Capture the cell that displays the provided text and extract its [X, Y] central coordinate. 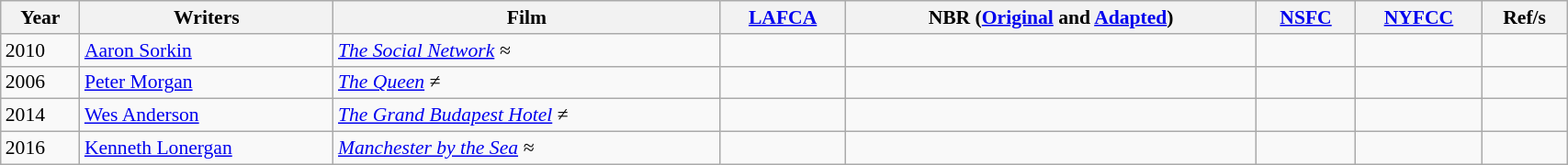
Peter Morgan [207, 82]
Ref/s [1525, 17]
Wes Anderson [207, 115]
Manchester by the Sea ≈ [527, 148]
The Grand Budapest Hotel ≠ [527, 115]
LAFCA [783, 17]
2014 [40, 115]
Year [40, 17]
NYFCC [1418, 17]
NSFC [1306, 17]
Kenneth Lonergan [207, 148]
The Social Network ≈ [527, 50]
The Queen ≠ [527, 82]
2016 [40, 148]
Writers [207, 17]
2010 [40, 50]
Aaron Sorkin [207, 50]
NBR (Original and Adapted) [1051, 17]
Film [527, 17]
2006 [40, 82]
